Capture the cell that displays the provided text and extract its [X, Y] central coordinate. 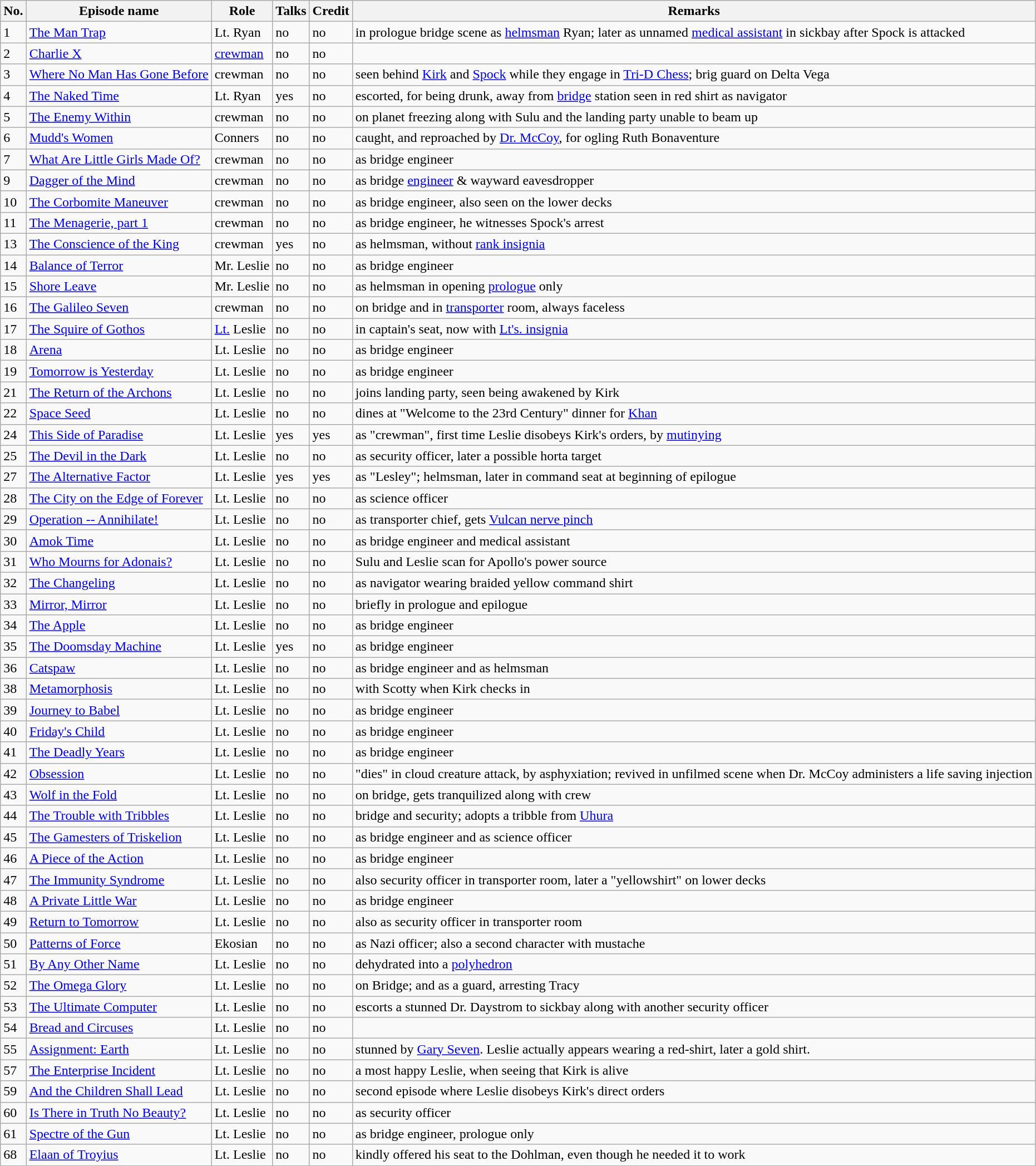
18 [13, 350]
No. [13, 11]
3 [13, 75]
This Side of Paradise [119, 435]
bridge and security; adopts a tribble from Uhura [694, 816]
The Conscience of the King [119, 244]
Return to Tomorrow [119, 922]
The Galileo Seven [119, 308]
21 [13, 392]
briefly in prologue and epilogue [694, 604]
Credit [330, 11]
54 [13, 1028]
as bridge engineer and as helmsman [694, 668]
seen behind Kirk and Spock while they engage in Tri-D Chess; brig guard on Delta Vega [694, 75]
Balance of Terror [119, 265]
33 [13, 604]
The Enterprise Incident [119, 1070]
The Man Trap [119, 32]
34 [13, 626]
Sulu and Leslie scan for Apollo's power source [694, 562]
60 [13, 1113]
on planet freezing along with Sulu and the landing party unable to beam up [694, 117]
And the Children Shall Lead [119, 1091]
32 [13, 583]
Assignment: Earth [119, 1049]
as helmsman in opening prologue only [694, 287]
as transporter chief, gets Vulcan nerve pinch [694, 519]
as "Lesley"; helmsman, later in command seat at beginning of epilogue [694, 477]
Episode name [119, 11]
16 [13, 308]
The Return of the Archons [119, 392]
68 [13, 1155]
Elaan of Troyius [119, 1155]
The Alternative Factor [119, 477]
on bridge, gets tranquilized along with crew [694, 795]
The Deadly Years [119, 752]
24 [13, 435]
Mirror, Mirror [119, 604]
The Gamesters of Triskelion [119, 837]
as science officer [694, 498]
19 [13, 371]
escorted, for being drunk, away from bridge station seen in red shirt as navigator [694, 96]
The Immunity Syndrome [119, 879]
Wolf in the Fold [119, 795]
11 [13, 223]
Remarks [694, 11]
also as security officer in transporter room [694, 922]
48 [13, 901]
25 [13, 456]
as bridge engineer, he witnesses Spock's arrest [694, 223]
Catspaw [119, 668]
28 [13, 498]
with Scotty when Kirk checks in [694, 689]
Role [242, 11]
9 [13, 180]
Is There in Truth No Beauty? [119, 1113]
A Piece of the Action [119, 858]
caught, and reproached by Dr. McCoy, for ogling Ruth Bonaventure [694, 138]
What Are Little Girls Made Of? [119, 159]
52 [13, 986]
47 [13, 879]
The Enemy Within [119, 117]
49 [13, 922]
A Private Little War [119, 901]
The Ultimate Computer [119, 1007]
2 [13, 53]
17 [13, 329]
13 [13, 244]
as helmsman, without rank insignia [694, 244]
31 [13, 562]
22 [13, 414]
The Changeling [119, 583]
on bridge and in transporter room, always faceless [694, 308]
Where No Man Has Gone Before [119, 75]
46 [13, 858]
a most happy Leslie, when seeing that Kirk is alive [694, 1070]
51 [13, 965]
29 [13, 519]
Patterns of Force [119, 943]
6 [13, 138]
Obsession [119, 774]
dehydrated into a polyhedron [694, 965]
in prologue bridge scene as helmsman Ryan; later as unnamed medical assistant in sickbay after Spock is attacked [694, 32]
Spectre of the Gun [119, 1134]
30 [13, 540]
kindly offered his seat to the Dohlman, even though he needed it to work [694, 1155]
44 [13, 816]
as Nazi officer; also a second character with mustache [694, 943]
second episode where Leslie disobeys Kirk's direct orders [694, 1091]
14 [13, 265]
55 [13, 1049]
38 [13, 689]
36 [13, 668]
The Trouble with Tribbles [119, 816]
Charlie X [119, 53]
Journey to Babel [119, 710]
7 [13, 159]
Who Mourns for Adonais? [119, 562]
joins landing party, seen being awakened by Kirk [694, 392]
Mudd's Women [119, 138]
Arena [119, 350]
The Doomsday Machine [119, 647]
43 [13, 795]
35 [13, 647]
40 [13, 731]
4 [13, 96]
as bridge engineer & wayward eavesdropper [694, 180]
The Omega Glory [119, 986]
42 [13, 774]
Talks [291, 11]
Bread and Circuses [119, 1028]
61 [13, 1134]
on Bridge; and as a guard, arresting Tracy [694, 986]
The Devil in the Dark [119, 456]
Operation -- Annihilate! [119, 519]
as bridge engineer and as science officer [694, 837]
as navigator wearing braided yellow command shirt [694, 583]
escorts a stunned Dr. Daystrom to sickbay along with another security officer [694, 1007]
Dagger of the Mind [119, 180]
The City on the Edge of Forever [119, 498]
Shore Leave [119, 287]
Conners [242, 138]
15 [13, 287]
as bridge engineer, also seen on the lower decks [694, 201]
as bridge engineer, prologue only [694, 1134]
The Apple [119, 626]
Friday's Child [119, 731]
41 [13, 752]
57 [13, 1070]
Tomorrow is Yesterday [119, 371]
stunned by Gary Seven. Leslie actually appears wearing a red-shirt, later a gold shirt. [694, 1049]
as security officer [694, 1113]
45 [13, 837]
39 [13, 710]
By Any Other Name [119, 965]
Metamorphosis [119, 689]
Amok Time [119, 540]
The Corbomite Maneuver [119, 201]
The Squire of Gothos [119, 329]
The Menagerie, part 1 [119, 223]
Space Seed [119, 414]
as "crewman", first time Leslie disobeys Kirk's orders, by mutinying [694, 435]
1 [13, 32]
dines at "Welcome to the 23rd Century" dinner for Khan [694, 414]
"dies" in cloud creature attack, by asphyxiation; revived in unfilmed scene when Dr. McCoy administers a life saving injection [694, 774]
in captain's seat, now with Lt's. insignia [694, 329]
5 [13, 117]
53 [13, 1007]
Ekosian [242, 943]
as security officer, later a possible horta target [694, 456]
27 [13, 477]
10 [13, 201]
also security officer in transporter room, later a "yellowshirt" on lower decks [694, 879]
as bridge engineer and medical assistant [694, 540]
59 [13, 1091]
50 [13, 943]
The Naked Time [119, 96]
